Return the (X, Y) coordinate for the center point of the cell that contains the specified text.  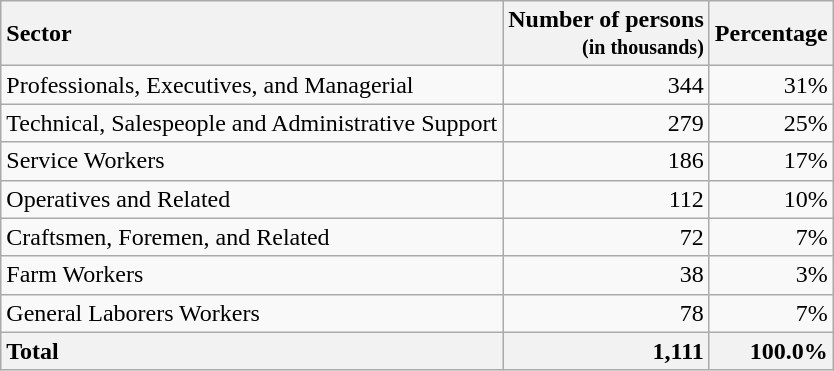
38 (606, 275)
Operatives and Related (252, 199)
100.0% (771, 351)
279 (606, 123)
Service Workers (252, 161)
78 (606, 313)
112 (606, 199)
Percentage (771, 34)
Farm Workers (252, 275)
Total (252, 351)
186 (606, 161)
Sector (252, 34)
General Laborers Workers (252, 313)
Number of persons(in thousands) (606, 34)
1,111 (606, 351)
Technical, Salespeople and Administrative Support (252, 123)
17% (771, 161)
25% (771, 123)
Craftsmen, Foremen, and Related (252, 237)
3% (771, 275)
10% (771, 199)
344 (606, 85)
Professionals, Executives, and Managerial (252, 85)
72 (606, 237)
31% (771, 85)
